For the text-containing cell, return its midpoint in (x, y) coordinate format. 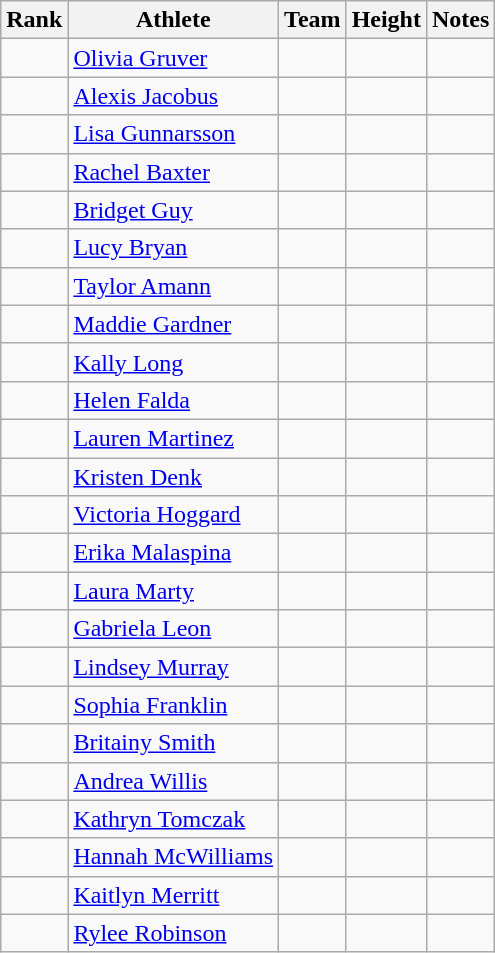
Lucy Bryan (174, 248)
Athlete (174, 20)
Taylor Amann (174, 286)
Height (386, 20)
Kathryn Tomczak (174, 819)
Sophia Franklin (174, 705)
Hannah McWilliams (174, 857)
Lisa Gunnarsson (174, 134)
Gabriela Leon (174, 629)
Alexis Jacobus (174, 96)
Lindsey Murray (174, 667)
Laura Marty (174, 591)
Olivia Gruver (174, 58)
Maddie Gardner (174, 324)
Erika Malaspina (174, 553)
Kally Long (174, 362)
Britainy Smith (174, 743)
Andrea Willis (174, 781)
Lauren Martinez (174, 438)
Notes (460, 20)
Helen Falda (174, 400)
Kaitlyn Merritt (174, 895)
Rachel Baxter (174, 172)
Rank (34, 20)
Kristen Denk (174, 477)
Victoria Hoggard (174, 515)
Team (313, 20)
Rylee Robinson (174, 933)
Bridget Guy (174, 210)
